For the text-containing cell, return its midpoint in (X, Y) coordinate format. 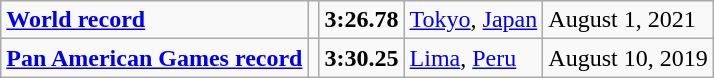
August 10, 2019 (628, 58)
Lima, Peru (474, 58)
3:30.25 (362, 58)
World record (154, 20)
August 1, 2021 (628, 20)
3:26.78 (362, 20)
Tokyo, Japan (474, 20)
Pan American Games record (154, 58)
